Search for the cell housing the specified text and yield its (x, y) center coordinate. 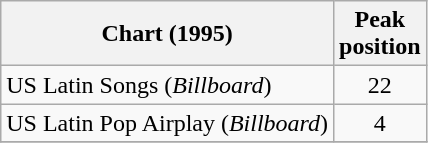
US Latin Songs (Billboard) (168, 85)
Peakposition (380, 34)
22 (380, 85)
Chart (1995) (168, 34)
4 (380, 123)
US Latin Pop Airplay (Billboard) (168, 123)
